Output the [x, y] coordinate of the center of the cell containing the given text.  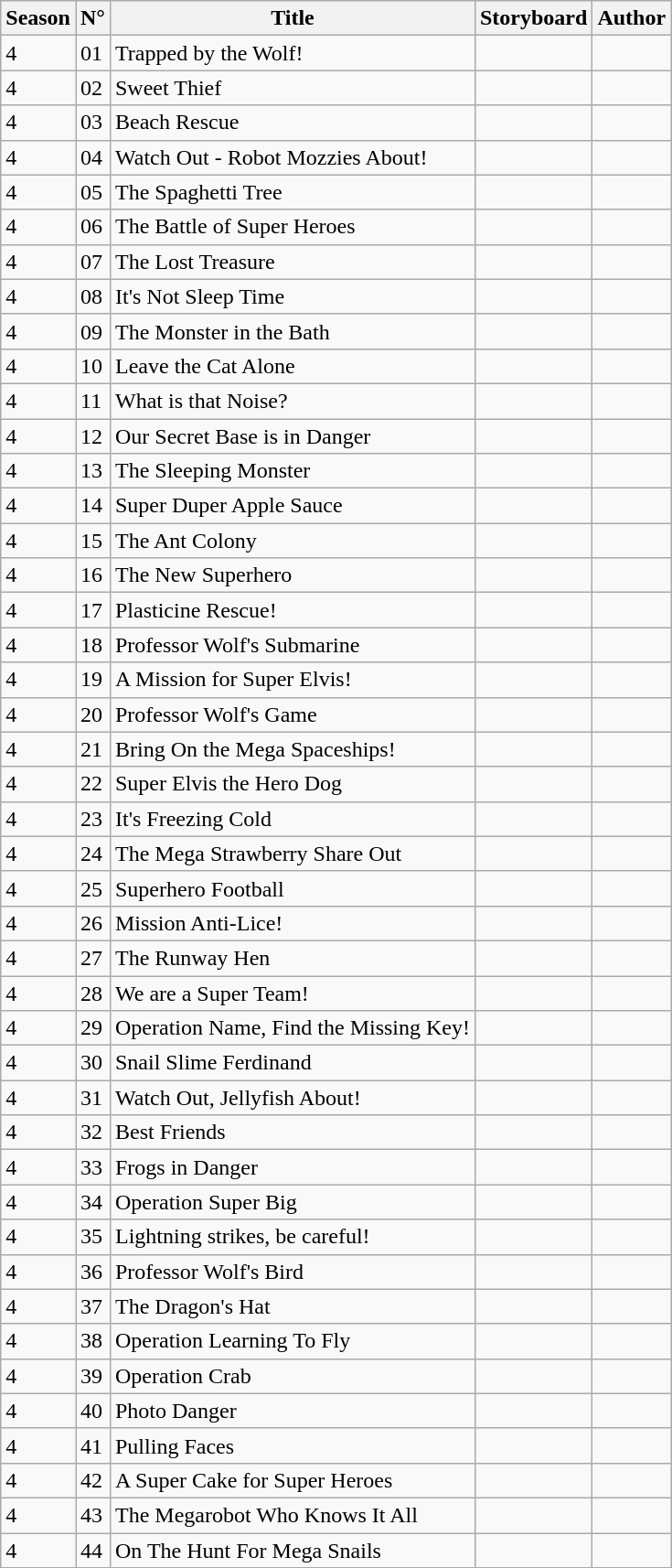
Bring On the Mega Spaceships! [293, 749]
03 [92, 123]
Trapped by the Wolf! [293, 53]
The Lost Treasure [293, 262]
11 [92, 401]
07 [92, 262]
39 [92, 1376]
17 [92, 610]
It's Freezing Cold [293, 819]
Operation Learning To Fly [293, 1341]
Watch Out - Robot Mozzies About! [293, 157]
Frogs in Danger [293, 1167]
What is that Noise? [293, 401]
23 [92, 819]
19 [92, 680]
Beach Rescue [293, 123]
25 [92, 888]
31 [92, 1098]
Photo Danger [293, 1411]
Author [632, 18]
40 [92, 1411]
Watch Out, Jellyfish About! [293, 1098]
Superhero Football [293, 888]
The Monster in the Bath [293, 331]
18 [92, 645]
N° [92, 18]
Operation Name, Find the Missing Key! [293, 1028]
Operation Super Big [293, 1202]
Sweet Thief [293, 88]
32 [92, 1133]
33 [92, 1167]
Professor Wolf's Bird [293, 1272]
30 [92, 1063]
20 [92, 714]
35 [92, 1237]
The Sleeping Monster [293, 471]
Professor Wolf's Submarine [293, 645]
On The Hunt For Mega Snails [293, 1551]
13 [92, 471]
34 [92, 1202]
Mission Anti-Lice! [293, 923]
44 [92, 1551]
The Runway Hen [293, 958]
43 [92, 1515]
Snail Slime Ferdinand [293, 1063]
We are a Super Team! [293, 993]
Leave the Cat Alone [293, 366]
The Dragon's Hat [293, 1306]
The Ant Colony [293, 541]
09 [92, 331]
The New Superhero [293, 575]
01 [92, 53]
Title [293, 18]
It's Not Sleep Time [293, 296]
Professor Wolf's Game [293, 714]
10 [92, 366]
15 [92, 541]
A Super Cake for Super Heroes [293, 1480]
16 [92, 575]
Pulling Faces [293, 1445]
Super Elvis the Hero Dog [293, 784]
38 [92, 1341]
27 [92, 958]
41 [92, 1445]
22 [92, 784]
37 [92, 1306]
36 [92, 1272]
42 [92, 1480]
29 [92, 1028]
28 [92, 993]
21 [92, 749]
Lightning strikes, be careful! [293, 1237]
The Spaghetti Tree [293, 192]
26 [92, 923]
06 [92, 227]
A Mission for Super Elvis! [293, 680]
24 [92, 854]
The Mega Strawberry Share Out [293, 854]
12 [92, 436]
02 [92, 88]
14 [92, 506]
08 [92, 296]
Plasticine Rescue! [293, 610]
The Megarobot Who Knows It All [293, 1515]
04 [92, 157]
05 [92, 192]
Super Duper Apple Sauce [293, 506]
Our Secret Base is in Danger [293, 436]
The Battle of Super Heroes [293, 227]
Season [38, 18]
Operation Crab [293, 1376]
Best Friends [293, 1133]
Storyboard [533, 18]
